Extract the [X, Y] coordinate from the center of the cell holding the provided text.  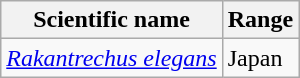
Rakantrechus elegans [112, 58]
Japan [260, 58]
Scientific name [112, 20]
Range [260, 20]
